Pinpoint the cell where the given text exists, returning its (x, y) midpoint coordinate. 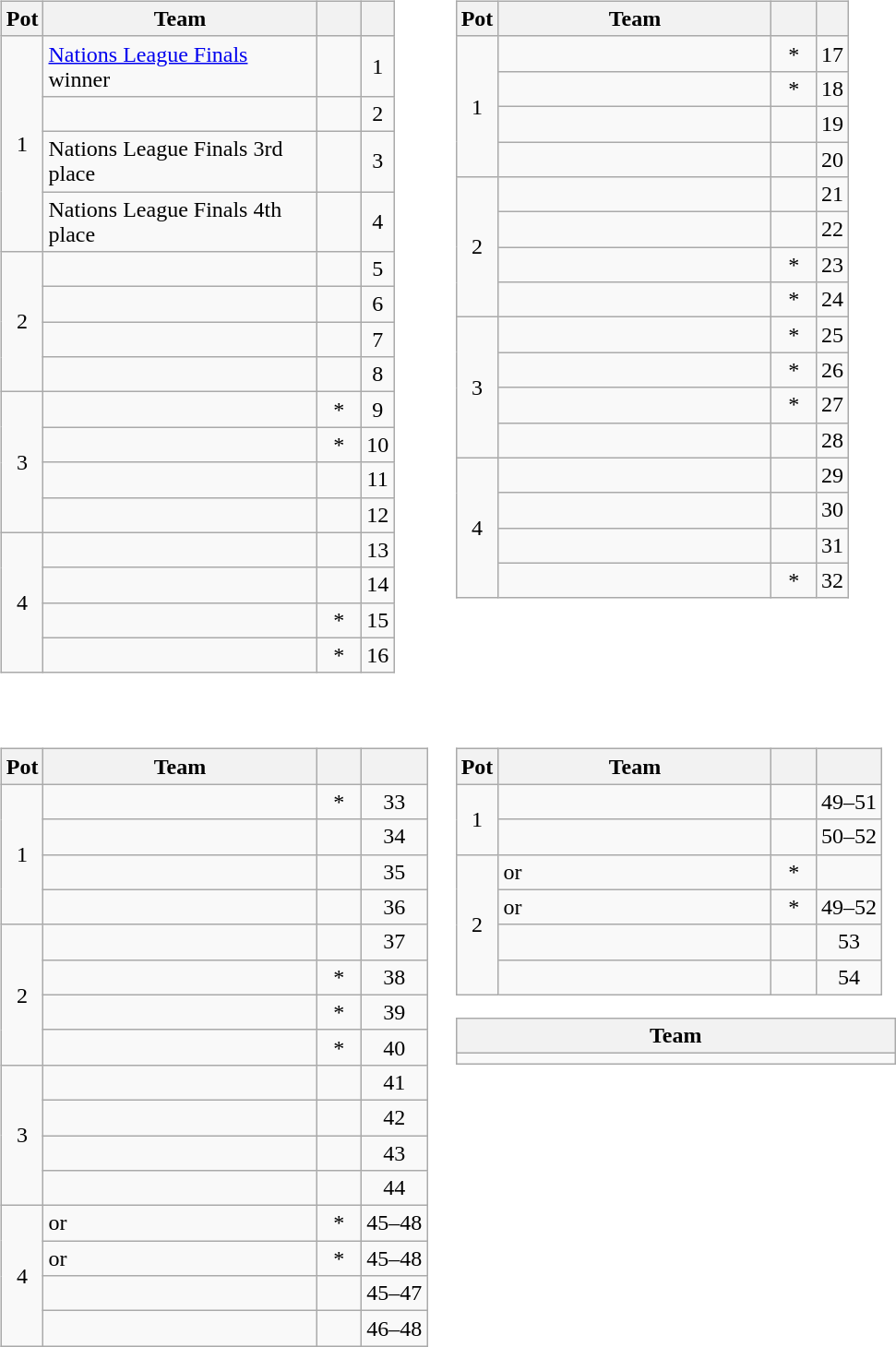
54 (849, 977)
Nations League Finals 4th place (180, 221)
31 (832, 545)
26 (832, 370)
23 (832, 265)
53 (849, 942)
Nations League Finals winner (180, 66)
21 (832, 195)
46–48 (395, 1329)
10 (378, 445)
22 (832, 230)
24 (832, 300)
36 (395, 907)
8 (378, 375)
27 (832, 405)
30 (832, 510)
40 (395, 1047)
44 (395, 1188)
16 (378, 655)
45–47 (395, 1293)
29 (832, 475)
42 (395, 1117)
Nations League Finals 3rd place (180, 161)
15 (378, 620)
20 (832, 160)
12 (378, 515)
34 (395, 837)
50–52 (849, 837)
5 (378, 269)
39 (395, 1012)
13 (378, 550)
38 (395, 977)
18 (832, 89)
7 (378, 340)
32 (832, 580)
19 (832, 124)
9 (378, 410)
49–52 (849, 907)
33 (395, 802)
11 (378, 480)
6 (378, 304)
37 (395, 942)
14 (378, 585)
41 (395, 1082)
17 (832, 54)
43 (395, 1152)
25 (832, 335)
49–51 (849, 802)
35 (395, 872)
28 (832, 440)
